Detect which cell encompasses the target text, then output its [x, y] center coordinate. 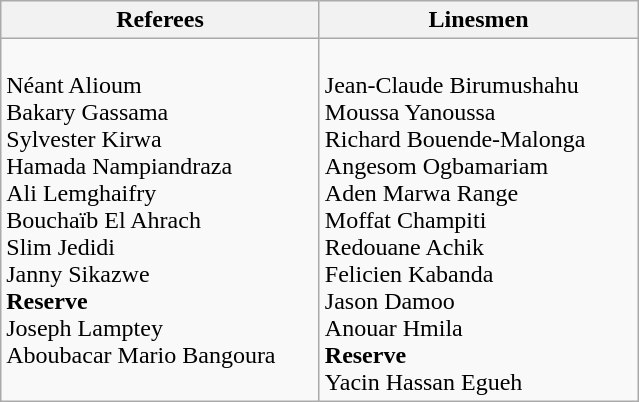
Linesmen [478, 20]
Referees [160, 20]
